Return the [X, Y] coordinate for the center point of the cell that contains the specified text.  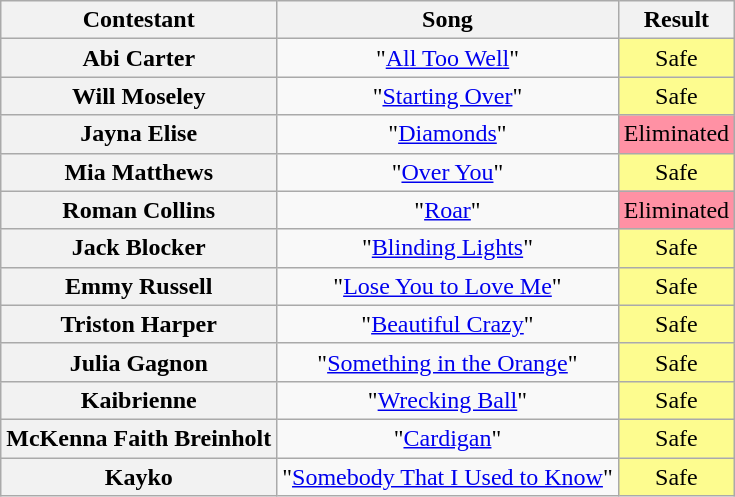
"Diamonds" [448, 134]
"Something in the Orange" [448, 362]
"Lose You to Love Me" [448, 286]
Jack Blocker [139, 248]
Song [448, 20]
"Over You" [448, 172]
Mia Matthews [139, 172]
McKenna Faith Breinholt [139, 438]
"Beautiful Crazy" [448, 324]
"Blinding Lights" [448, 248]
Result [676, 20]
Contestant [139, 20]
Abi Carter [139, 58]
Triston Harper [139, 324]
Julia Gagnon [139, 362]
"Starting Over" [448, 96]
Kaibrienne [139, 400]
Will Moseley [139, 96]
Jayna Elise [139, 134]
Emmy Russell [139, 286]
"Cardigan" [448, 438]
Kayko [139, 477]
"Wrecking Ball" [448, 400]
"All Too Well" [448, 58]
"Somebody That I Used to Know" [448, 477]
Roman Collins [139, 210]
"Roar" [448, 210]
